Output the [x, y] coordinate of the center of the cell containing the given text.  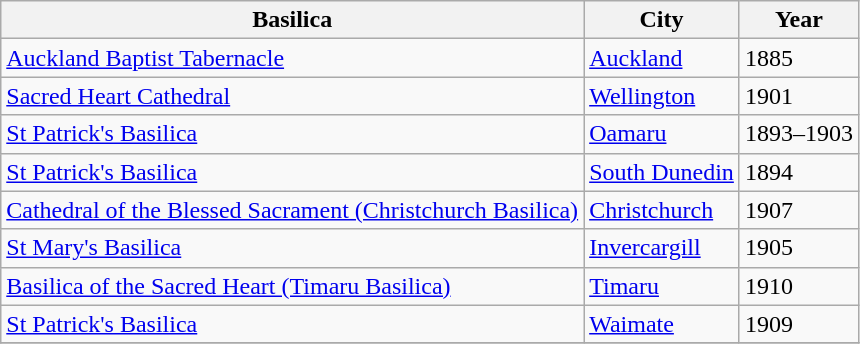
1905 [798, 248]
1885 [798, 58]
1907 [798, 210]
Basilica [292, 20]
Year [798, 20]
St Mary's Basilica [292, 248]
Sacred Heart Cathedral [292, 96]
1893–1903 [798, 134]
South Dunedin [662, 172]
Christchurch [662, 210]
Oamaru [662, 134]
Basilica of the Sacred Heart (Timaru Basilica) [292, 286]
1910 [798, 286]
Auckland [662, 58]
Waimate [662, 324]
Timaru [662, 286]
1909 [798, 324]
Cathedral of the Blessed Sacrament (Christchurch Basilica) [292, 210]
1894 [798, 172]
Auckland Baptist Tabernacle [292, 58]
City [662, 20]
Wellington [662, 96]
1901 [798, 96]
Invercargill [662, 248]
